Scan for the cell matching the given text and deliver its [x, y] coordinate at center. 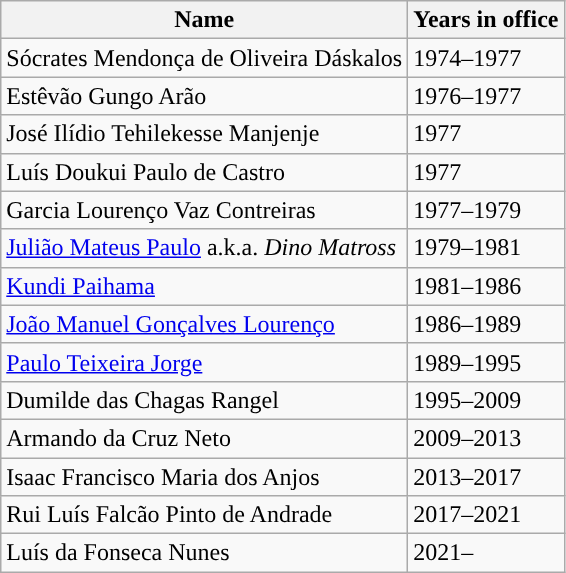
Kundi Paihama [204, 286]
1979–1981 [486, 248]
1981–1986 [486, 286]
Armando da Cruz Neto [204, 438]
Years in office [486, 20]
Luís da Fonseca Nunes [204, 553]
Luís Doukui Paulo de Castro [204, 172]
1976–1977 [486, 96]
2009–2013 [486, 438]
2017–2021 [486, 515]
Garcia Lourenço Vaz Contreiras [204, 210]
Sócrates Mendonça de Oliveira Dáskalos [204, 58]
Dumilde das Chagas Rangel [204, 400]
José Ilídio Tehilekesse Manjenje [204, 134]
2021– [486, 553]
1986–1989 [486, 324]
Name [204, 20]
Rui Luís Falcão Pinto de Andrade [204, 515]
Julião Mateus Paulo a.k.a. Dino Matross [204, 248]
2013–2017 [486, 477]
1977–1979 [486, 210]
João Manuel Gonçalves Lourenço [204, 324]
Isaac Francisco Maria dos Anjos [204, 477]
1995–2009 [486, 400]
Paulo Teixeira Jorge [204, 362]
1989–1995 [486, 362]
Estêvão Gungo Arão [204, 96]
1974–1977 [486, 58]
